Scan for the cell matching the given text and deliver its [x, y] coordinate at center. 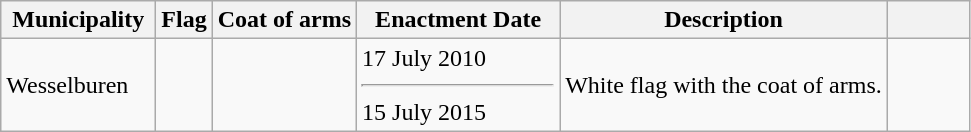
17 July 201015 July 2015 [458, 85]
Coat of arms [284, 20]
Enactment Date [458, 20]
Description [724, 20]
Municipality [78, 20]
Wesselburen [78, 85]
Flag [184, 20]
White flag with the coat of arms. [724, 85]
